Locate the cell with the specified text and output its [x, y] center coordinate. 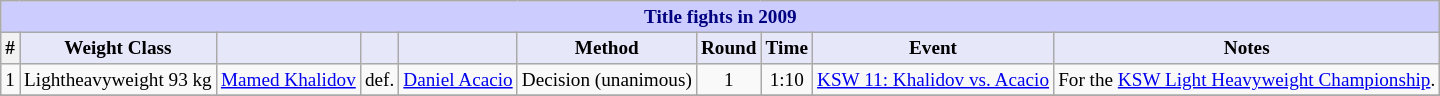
KSW 11: Khalidov vs. Acacio [932, 80]
Notes [1247, 48]
Daniel Acacio [458, 80]
Event [932, 48]
Decision (unanimous) [606, 80]
Lightheavyweight 93 kg [118, 80]
For the KSW Light Heavyweight Championship. [1247, 80]
Weight Class [118, 48]
Mamed Khalidov [288, 80]
def. [379, 80]
Time [786, 48]
Round [728, 48]
Method [606, 48]
# [10, 48]
Title fights in 2009 [720, 17]
1:10 [786, 80]
